Identify which cell holds the provided text, then report its (x, y) central coordinate. 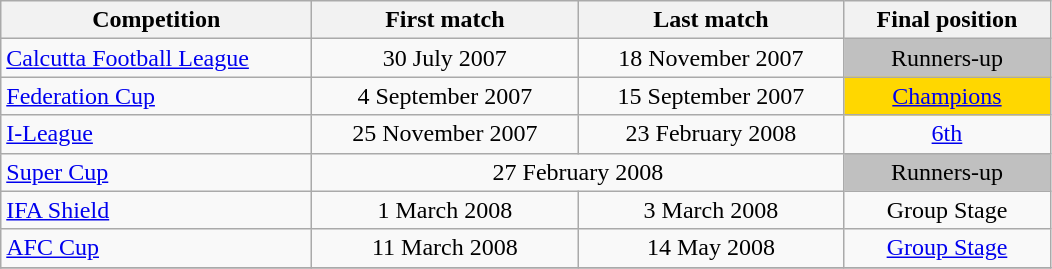
Final position (947, 20)
18 November 2007 (711, 58)
IFA Shield (156, 210)
Competition (156, 20)
First match (445, 20)
Last match (711, 20)
14 May 2008 (711, 248)
AFC Cup (156, 248)
Champions (947, 96)
25 November 2007 (445, 134)
23 February 2008 (711, 134)
3 March 2008 (711, 210)
30 July 2007 (445, 58)
11 March 2008 (445, 248)
Super Cup (156, 172)
4 September 2007 (445, 96)
1 March 2008 (445, 210)
6th (947, 134)
Federation Cup (156, 96)
15 September 2007 (711, 96)
27 February 2008 (578, 172)
Calcutta Football League (156, 58)
I-League (156, 134)
